Return [X, Y] of the center of cell containing provided text 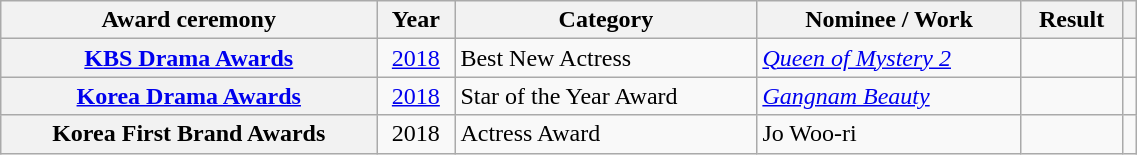
Gangnam Beauty [889, 96]
Year [416, 20]
Queen of Mystery 2 [889, 58]
Result [1072, 20]
Actress Award [606, 134]
Korea Drama Awards [189, 96]
Best New Actress [606, 58]
Nominee / Work [889, 20]
Jo Woo-ri [889, 134]
Korea First Brand Awards [189, 134]
KBS Drama Awards [189, 58]
Award ceremony [189, 20]
Category [606, 20]
Star of the Year Award [606, 96]
